Extract the (x, y) coordinate from the center of the cell holding the provided text.  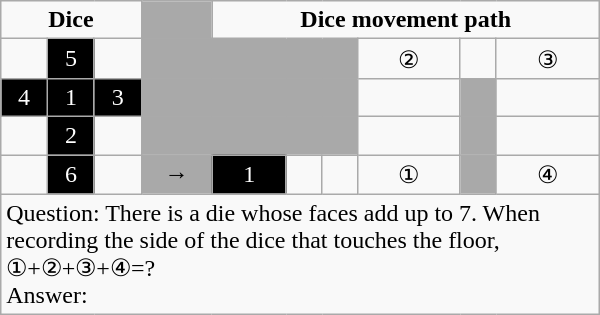
Dice movement path (406, 20)
① (408, 174)
Dice (71, 20)
③ (548, 59)
5 (72, 59)
6 (72, 174)
Question: There is a die whose faces add up to 7. When recording the side of the dice that touches the floor, ①+②+③+④=?Answer: (300, 254)
② (408, 59)
4 (24, 97)
→ (176, 174)
3 (118, 97)
④ (548, 174)
2 (72, 135)
